Pinpoint the cell where the given text exists, returning its (x, y) midpoint coordinate. 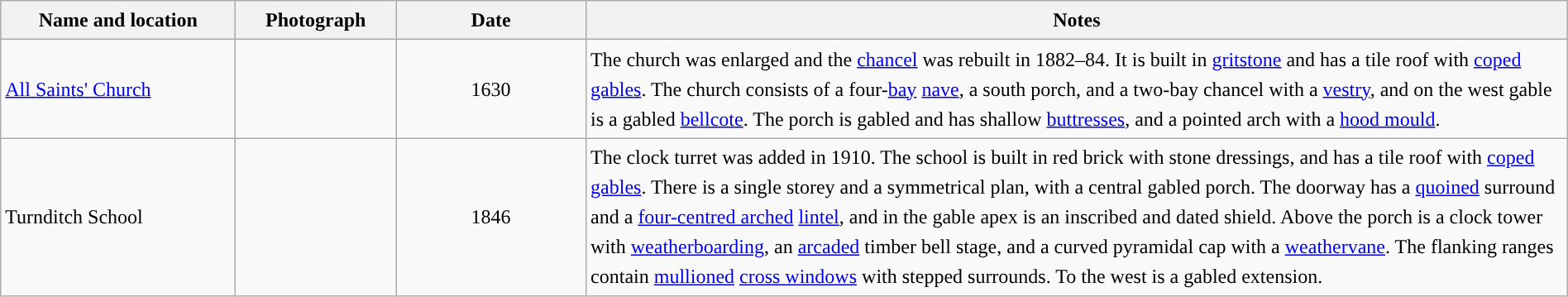
1846 (491, 217)
Turnditch School (118, 217)
Name and location (118, 20)
Date (491, 20)
Notes (1077, 20)
1630 (491, 89)
Photograph (316, 20)
All Saints' Church (118, 89)
